Extract the (x, y) coordinate from the center of the cell holding the provided text.  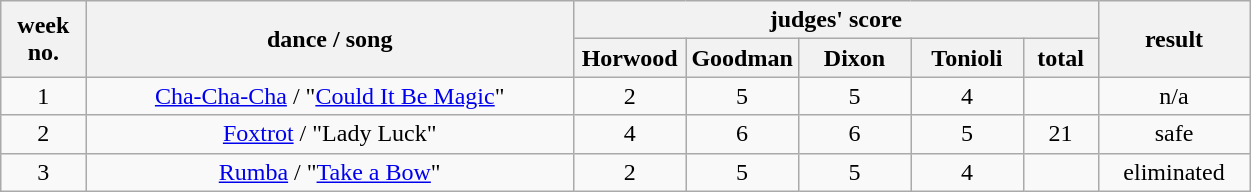
eliminated (1174, 172)
Dixon (854, 58)
Tonioli (967, 58)
Goodman (742, 58)
1 (44, 96)
total (1060, 58)
3 (44, 172)
Foxtrot / "Lady Luck" (330, 134)
safe (1174, 134)
Rumba / "Take a Bow" (330, 172)
judges' score (836, 20)
result (1174, 39)
Horwood (629, 58)
21 (1060, 134)
n/a (1174, 96)
Cha-Cha-Cha / "Could It Be Magic" (330, 96)
weekno. (44, 39)
dance / song (330, 39)
